Find where the given text appears and provide that cell's center as (x, y) coordinate. 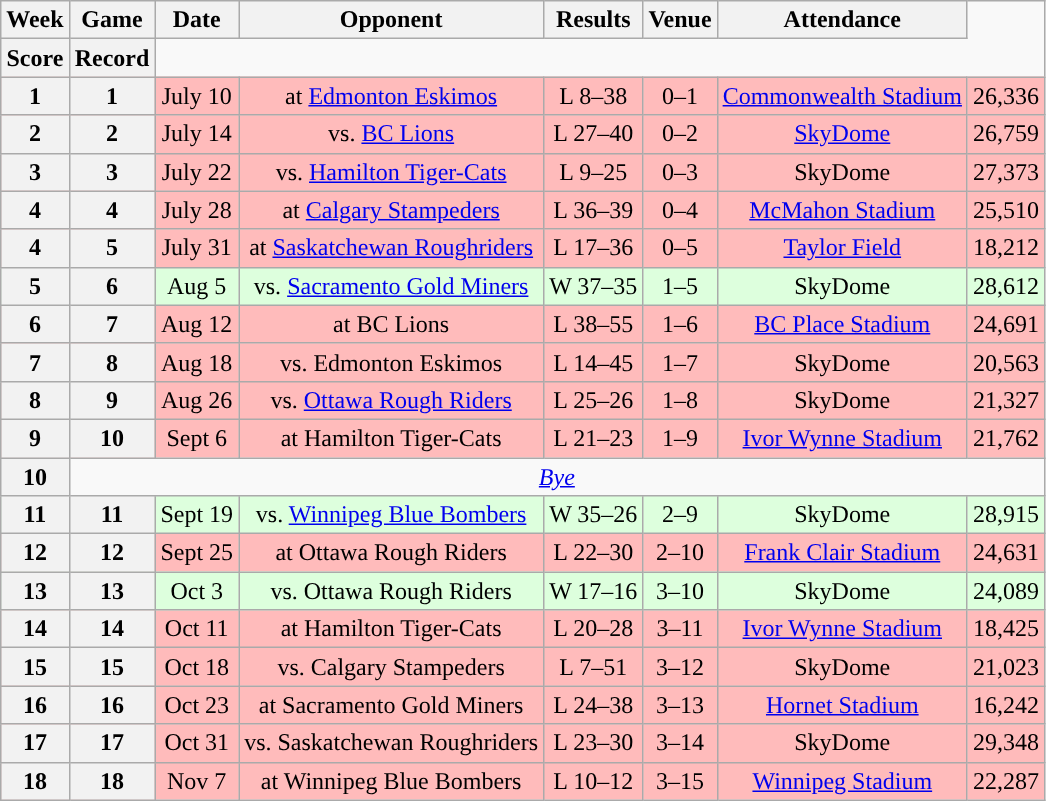
July 28 (197, 210)
2–9 (680, 515)
28,612 (1006, 286)
Results (594, 20)
0–4 (680, 210)
Aug 18 (197, 362)
W 37–35 (594, 286)
at Winnipeg Blue Bombers (392, 781)
July 10 (197, 96)
W 35–26 (594, 515)
1–9 (680, 438)
Venue (680, 20)
at Saskatchewan Roughriders (392, 248)
20,563 (1006, 362)
26,759 (1006, 134)
L 22–30 (594, 553)
Winnipeg Stadium (842, 781)
L 24–38 (594, 705)
BC Place Stadium (842, 324)
Taylor Field (842, 248)
3–14 (680, 743)
27,373 (1006, 172)
1–5 (680, 286)
Aug 12 (197, 324)
24,089 (1006, 591)
Oct 3 (197, 591)
21,327 (1006, 400)
Sept 19 (197, 515)
3–10 (680, 591)
Frank Clair Stadium (842, 553)
L 9–25 (594, 172)
Oct 18 (197, 667)
Opponent (392, 20)
3–15 (680, 781)
0–2 (680, 134)
vs. Calgary Stampeders (392, 667)
3–12 (680, 667)
L 20–28 (594, 629)
1–8 (680, 400)
22,287 (1006, 781)
3–11 (680, 629)
Oct 23 (197, 705)
July 14 (197, 134)
L 10–12 (594, 781)
vs. Hamilton Tiger-Cats (392, 172)
L 8–38 (594, 96)
21,762 (1006, 438)
25,510 (1006, 210)
0–3 (680, 172)
at Edmonton Eskimos (392, 96)
L 25–26 (594, 400)
26,336 (1006, 96)
vs. BC Lions (392, 134)
Aug 26 (197, 400)
vs. Edmonton Eskimos (392, 362)
W 17–16 (594, 591)
L 23–30 (594, 743)
Date (197, 20)
21,023 (1006, 667)
McMahon Stadium (842, 210)
July 31 (197, 248)
18,425 (1006, 629)
Game (112, 20)
L 27–40 (594, 134)
1–6 (680, 324)
0–5 (680, 248)
vs. Saskatchewan Roughriders (392, 743)
at Ottawa Rough Riders (392, 553)
L 14–45 (594, 362)
L 17–36 (594, 248)
Sept 6 (197, 438)
L 7–51 (594, 667)
24,631 (1006, 553)
Attendance (842, 20)
L 38–55 (594, 324)
3–13 (680, 705)
Aug 5 (197, 286)
Score (35, 58)
Bye (556, 477)
at Sacramento Gold Miners (392, 705)
vs. Winnipeg Blue Bombers (392, 515)
18,212 (1006, 248)
16,242 (1006, 705)
Oct 31 (197, 743)
2–10 (680, 553)
L 36–39 (594, 210)
July 22 (197, 172)
vs. Sacramento Gold Miners (392, 286)
Week (35, 20)
at BC Lions (392, 324)
0–1 (680, 96)
Sept 25 (197, 553)
Nov 7 (197, 781)
at Calgary Stampeders (392, 210)
24,691 (1006, 324)
Record (112, 58)
28,915 (1006, 515)
Hornet Stadium (842, 705)
Commonwealth Stadium (842, 96)
Oct 11 (197, 629)
29,348 (1006, 743)
L 21–23 (594, 438)
1–7 (680, 362)
